From the cell containing the given text, extract its center point as (X, Y) coordinate. 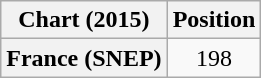
198 (214, 58)
Position (214, 20)
France (SNEP) (84, 58)
Chart (2015) (84, 20)
